Pinpoint the cell where the given text exists, returning its (X, Y) midpoint coordinate. 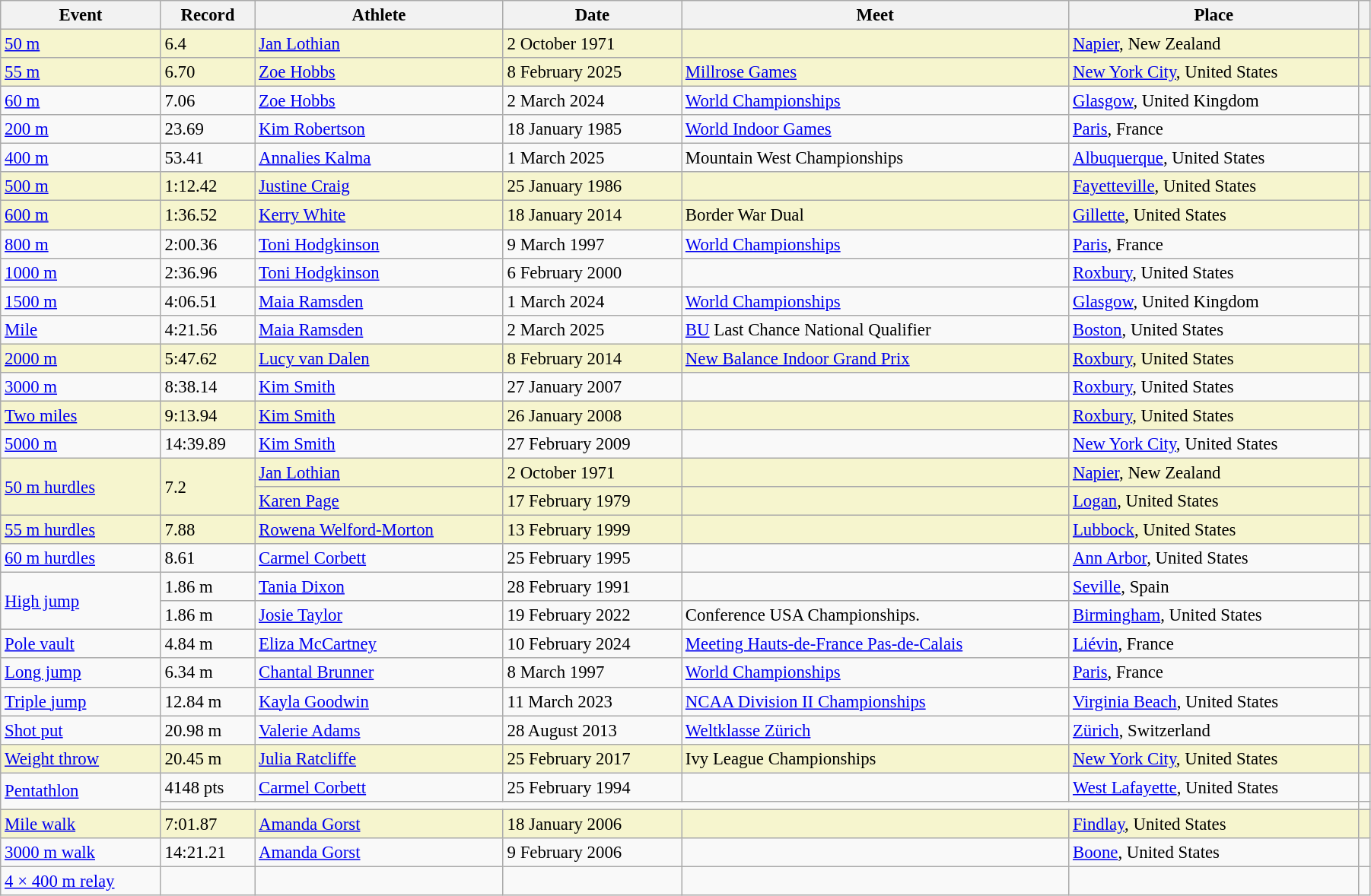
Lucy van Dalen (379, 358)
23.69 (208, 129)
Annalies Kalma (379, 158)
Virginia Beach, United States (1214, 701)
9:13.94 (208, 415)
27 February 2009 (592, 444)
11 March 2023 (592, 701)
18 January 2006 (592, 824)
Logan, United States (1214, 501)
8:38.14 (208, 387)
Tania Dixon (379, 587)
1 March 2024 (592, 301)
18 January 2014 (592, 215)
18 January 1985 (592, 129)
Pentathlon (81, 791)
7.06 (208, 101)
8.61 (208, 558)
Record (208, 15)
Eliza McCartney (379, 644)
28 February 1991 (592, 587)
50 m hurdles (81, 487)
20.98 m (208, 730)
Two miles (81, 415)
500 m (81, 186)
BU Last Chance National Qualifier (875, 329)
5000 m (81, 444)
Border War Dual (875, 215)
1000 m (81, 272)
Boston, United States (1214, 329)
Meeting Hauts-de-France Pas-de-Calais (875, 644)
Millrose Games (875, 72)
1:12.42 (208, 186)
Birmingham, United States (1214, 615)
8 March 1997 (592, 673)
1 March 2025 (592, 158)
1500 m (81, 301)
Place (1214, 15)
Valerie Adams (379, 730)
Kayla Goodwin (379, 701)
Conference USA Championships. (875, 615)
25 February 2017 (592, 758)
Fayetteville, United States (1214, 186)
2:00.36 (208, 244)
Mountain West Championships (875, 158)
Zürich, Switzerland (1214, 730)
Meet (875, 15)
Julia Ratcliffe (379, 758)
Mile (81, 329)
2:36.96 (208, 272)
400 m (81, 158)
Triple jump (81, 701)
Josie Taylor (379, 615)
Event (81, 15)
4:06.51 (208, 301)
25 February 1994 (592, 787)
25 January 1986 (592, 186)
Ivy League Championships (875, 758)
200 m (81, 129)
Long jump (81, 673)
12.84 m (208, 701)
60 m (81, 101)
26 January 2008 (592, 415)
9 February 2006 (592, 853)
World Indoor Games (875, 129)
2000 m (81, 358)
Shot put (81, 730)
Rowena Welford-Morton (379, 530)
55 m hurdles (81, 530)
6 February 2000 (592, 272)
4 × 400 m relay (81, 881)
1:36.52 (208, 215)
NCAA Division II Championships (875, 701)
5:47.62 (208, 358)
Mile walk (81, 824)
14:39.89 (208, 444)
28 August 2013 (592, 730)
New Balance Indoor Grand Prix (875, 358)
3000 m walk (81, 853)
55 m (81, 72)
7.88 (208, 530)
6.70 (208, 72)
3000 m (81, 387)
20.45 m (208, 758)
6.34 m (208, 673)
4:21.56 (208, 329)
Date (592, 15)
8 February 2025 (592, 72)
800 m (81, 244)
Ann Arbor, United States (1214, 558)
Liévin, France (1214, 644)
2 March 2025 (592, 329)
600 m (81, 215)
9 March 1997 (592, 244)
60 m hurdles (81, 558)
Seville, Spain (1214, 587)
7.2 (208, 487)
53.41 (208, 158)
Weight throw (81, 758)
Karen Page (379, 501)
Justine Craig (379, 186)
8 February 2014 (592, 358)
7:01.87 (208, 824)
Pole vault (81, 644)
West Lafayette, United States (1214, 787)
17 February 1979 (592, 501)
19 February 2022 (592, 615)
14:21.21 (208, 853)
2 March 2024 (592, 101)
Albuquerque, United States (1214, 158)
Findlay, United States (1214, 824)
27 January 2007 (592, 387)
25 February 1995 (592, 558)
High jump (81, 601)
Weltklasse Zürich (875, 730)
Kerry White (379, 215)
Chantal Brunner (379, 673)
Gillette, United States (1214, 215)
Lubbock, United States (1214, 530)
50 m (81, 44)
Athlete (379, 15)
Boone, United States (1214, 853)
4.84 m (208, 644)
4148 pts (208, 787)
Kim Robertson (379, 129)
10 February 2024 (592, 644)
6.4 (208, 44)
13 February 1999 (592, 530)
